For the text-containing cell, return its midpoint in (x, y) coordinate format. 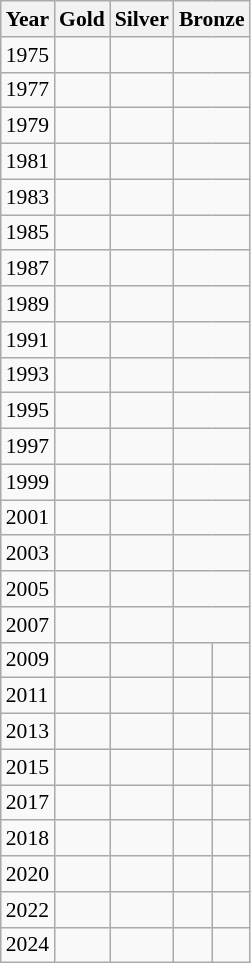
2009 (28, 660)
2015 (28, 767)
2011 (28, 696)
2024 (28, 945)
1991 (28, 340)
2020 (28, 874)
2005 (28, 589)
1999 (28, 482)
Year (28, 19)
Silver (142, 19)
2022 (28, 910)
1977 (28, 90)
2003 (28, 554)
2013 (28, 732)
1983 (28, 197)
1979 (28, 126)
1985 (28, 233)
1981 (28, 162)
1997 (28, 447)
1989 (28, 304)
2017 (28, 803)
2007 (28, 625)
Bronze (212, 19)
2001 (28, 518)
1987 (28, 269)
Gold (82, 19)
1993 (28, 375)
1975 (28, 55)
2018 (28, 839)
1995 (28, 411)
